Provide the [x, y] coordinate of the cell's center where the given text is located.  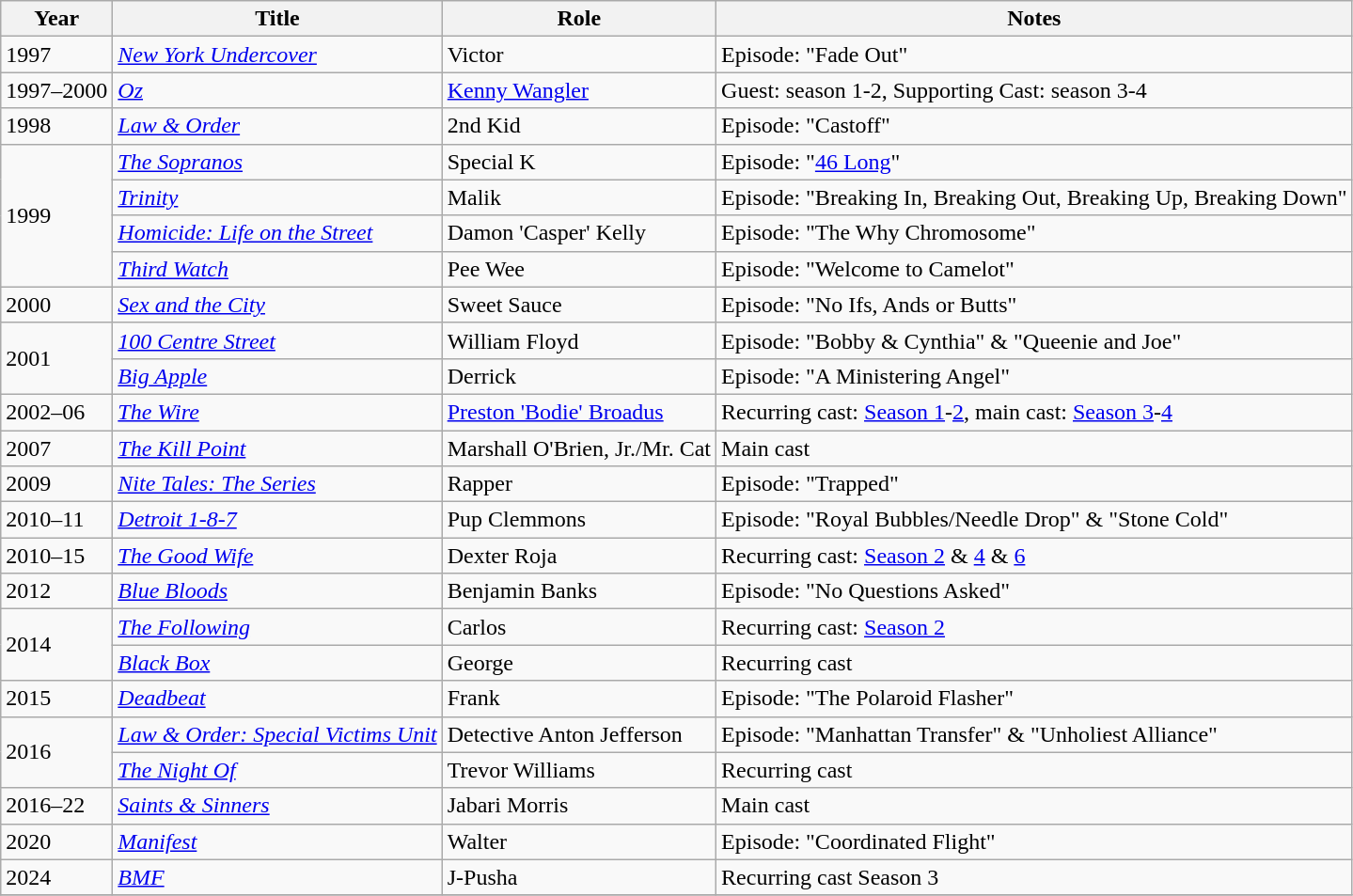
2009 [56, 484]
2024 [56, 877]
Third Watch [277, 269]
Guest: season 1-2, Supporting Cast: season 3-4 [1034, 90]
Episode: "Fade Out" [1034, 55]
Episode: "Manhattan Transfer" & "Unholiest Alliance" [1034, 734]
Episode: "Breaking In, Breaking Out, Breaking Up, Breaking Down" [1034, 197]
2007 [56, 448]
2012 [56, 591]
Law & Order [277, 126]
Episode: "The Polaroid Flasher" [1034, 699]
2000 [56, 305]
Trevor Williams [579, 770]
2014 [56, 645]
2001 [56, 358]
The Night Of [277, 770]
Detective Anton Jefferson [579, 734]
Pee Wee [579, 269]
2020 [56, 841]
Derrick [579, 376]
Recurring cast: Season 1-2, main cast: Season 3-4 [1034, 412]
Episode: "The Why Chromosome" [1034, 233]
Kenny Wangler [579, 90]
1998 [56, 126]
Nite Tales: The Series [277, 484]
Recurring cast: Season 2 & 4 & 6 [1034, 556]
Preston 'Bodie' Broadus [579, 412]
Recurring cast Season 3 [1034, 877]
Detroit 1-8-7 [277, 520]
Damon 'Casper' Kelly [579, 233]
The Wire [277, 412]
Malik [579, 197]
2016–22 [56, 806]
Episode: "Bobby & Cynthia" & "Queenie and Joe" [1034, 340]
Notes [1034, 19]
100 Centre Street [277, 340]
Role [579, 19]
2010–15 [56, 556]
Law & Order: Special Victims Unit [277, 734]
Frank [579, 699]
Episode: "Trapped" [1034, 484]
2010–11 [56, 520]
1999 [56, 215]
The Good Wife [277, 556]
J-Pusha [579, 877]
Year [56, 19]
Episode: "No Ifs, Ands or Butts" [1034, 305]
BMF [277, 877]
Deadbeat [277, 699]
Recurring cast: Season 2 [1034, 627]
Carlos [579, 627]
Sweet Sauce [579, 305]
The Kill Point [277, 448]
Blue Bloods [277, 591]
Episode: "46 Long" [1034, 162]
Trinity [277, 197]
The Following [277, 627]
Episode: "Welcome to Camelot" [1034, 269]
Victor [579, 55]
Black Box [277, 663]
Saints & Sinners [277, 806]
Benjamin Banks [579, 591]
Homicide: Life on the Street [277, 233]
Episode: "Castoff" [1034, 126]
New York Undercover [277, 55]
Sex and the City [277, 305]
Episode: "Coordinated Flight" [1034, 841]
2016 [56, 752]
Dexter Roja [579, 556]
1997–2000 [56, 90]
Oz [277, 90]
Special K [579, 162]
Jabari Morris [579, 806]
Episode: "A Ministering Angel" [1034, 376]
Rapper [579, 484]
Manifest [277, 841]
Big Apple [277, 376]
2002–06 [56, 412]
The Sopranos [277, 162]
Walter [579, 841]
George [579, 663]
Marshall O'Brien, Jr./Mr. Cat [579, 448]
Title [277, 19]
William Floyd [579, 340]
1997 [56, 55]
Episode: "No Questions Asked" [1034, 591]
Episode: "Royal Bubbles/Needle Drop" & "Stone Cold" [1034, 520]
Pup Clemmons [579, 520]
2nd Kid [579, 126]
2015 [56, 699]
